From the cell containing the given text, extract its center point as (x, y) coordinate. 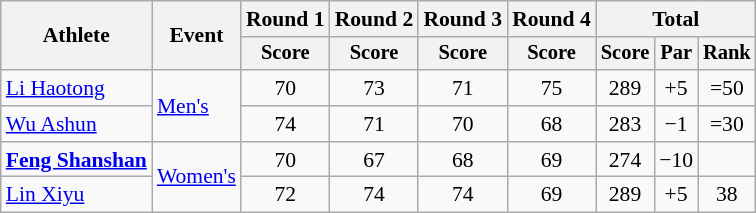
274 (625, 160)
−10 (676, 160)
Rank (727, 54)
72 (286, 195)
Round 2 (374, 19)
283 (625, 124)
=30 (727, 124)
Wu Ashun (76, 124)
75 (552, 88)
Round 4 (552, 19)
67 (374, 160)
Feng Shanshan (76, 160)
Lin Xiyu (76, 195)
38 (727, 195)
Total (676, 19)
Event (196, 36)
Round 1 (286, 19)
Athlete (76, 36)
73 (374, 88)
Round 3 (462, 19)
Par (676, 54)
Men's (196, 106)
Li Haotong (76, 88)
Women's (196, 178)
−1 (676, 124)
=50 (727, 88)
